Capture the cell that displays the provided text and extract its [x, y] central coordinate. 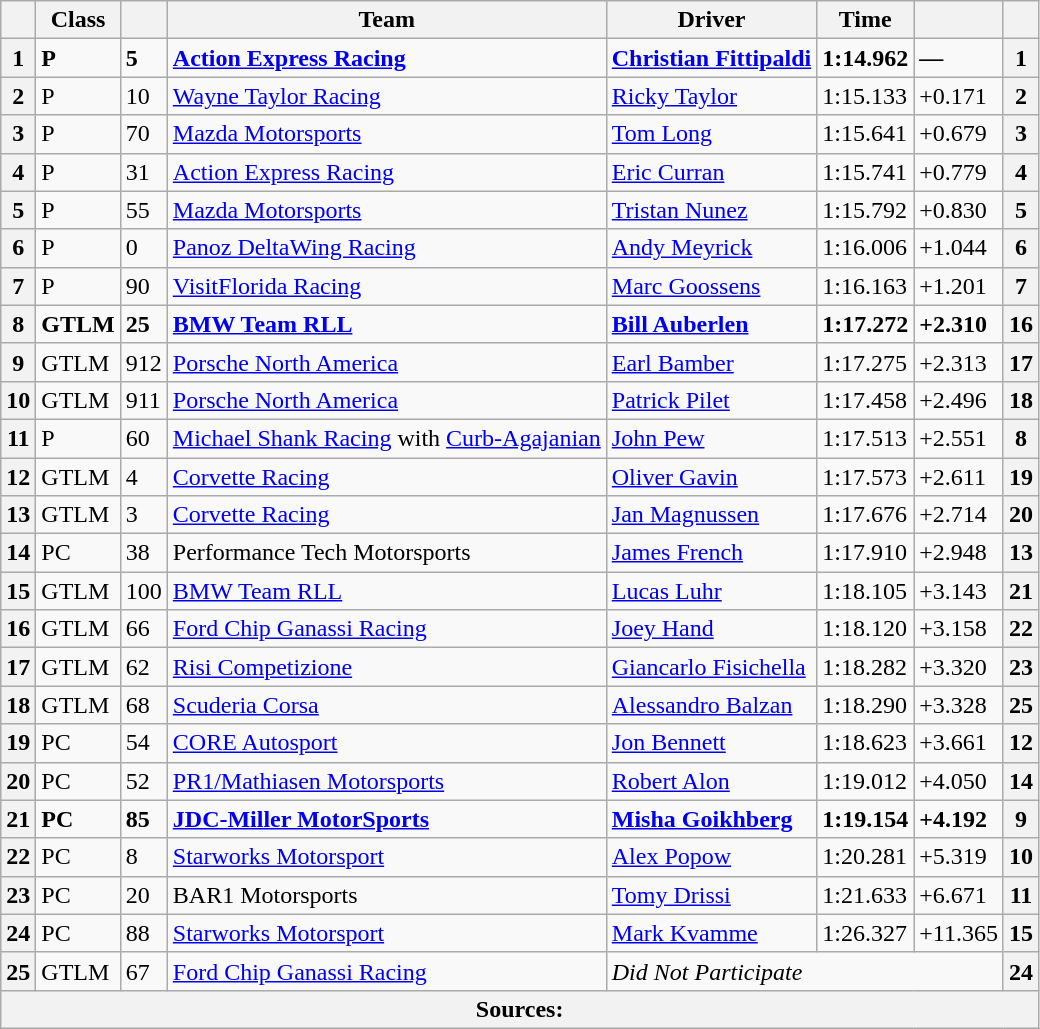
+2.948 [959, 553]
1:17.573 [866, 477]
+1.044 [959, 248]
Christian Fittipaldi [711, 58]
Risi Competizione [386, 667]
+6.671 [959, 895]
85 [144, 819]
Panoz DeltaWing Racing [386, 248]
+11.365 [959, 933]
54 [144, 743]
Driver [711, 20]
+2.313 [959, 362]
Team [386, 20]
Misha Goikhberg [711, 819]
Jon Bennett [711, 743]
Patrick Pilet [711, 400]
Michael Shank Racing with Curb-Agajanian [386, 438]
70 [144, 134]
1:18.282 [866, 667]
+4.192 [959, 819]
John Pew [711, 438]
Sources: [520, 1009]
Andy Meyrick [711, 248]
+1.201 [959, 286]
CORE Autosport [386, 743]
1:15.792 [866, 210]
James French [711, 553]
Class [78, 20]
Bill Auberlen [711, 324]
Scuderia Corsa [386, 705]
Did Not Participate [804, 971]
+2.611 [959, 477]
+0.171 [959, 96]
Tristan Nunez [711, 210]
Robert Alon [711, 781]
52 [144, 781]
Tomy Drissi [711, 895]
1:17.272 [866, 324]
1:18.290 [866, 705]
38 [144, 553]
Oliver Gavin [711, 477]
1:14.962 [866, 58]
Ricky Taylor [711, 96]
1:19.154 [866, 819]
Performance Tech Motorsports [386, 553]
88 [144, 933]
+3.661 [959, 743]
JDC-Miller MotorSports [386, 819]
1:19.012 [866, 781]
912 [144, 362]
— [959, 58]
Jan Magnussen [711, 515]
1:21.633 [866, 895]
Alessandro Balzan [711, 705]
911 [144, 400]
+0.679 [959, 134]
+5.319 [959, 857]
100 [144, 591]
1:15.133 [866, 96]
+3.328 [959, 705]
1:18.120 [866, 629]
68 [144, 705]
+2.714 [959, 515]
Earl Bamber [711, 362]
67 [144, 971]
Time [866, 20]
+4.050 [959, 781]
+2.310 [959, 324]
Alex Popow [711, 857]
+3.320 [959, 667]
0 [144, 248]
62 [144, 667]
1:17.458 [866, 400]
+2.551 [959, 438]
BAR1 Motorsports [386, 895]
VisitFlorida Racing [386, 286]
1:18.623 [866, 743]
Lucas Luhr [711, 591]
1:18.105 [866, 591]
1:17.275 [866, 362]
90 [144, 286]
Wayne Taylor Racing [386, 96]
1:26.327 [866, 933]
+3.143 [959, 591]
Mark Kvamme [711, 933]
66 [144, 629]
1:17.910 [866, 553]
1:15.741 [866, 172]
+2.496 [959, 400]
PR1/Mathiasen Motorsports [386, 781]
1:17.513 [866, 438]
60 [144, 438]
+0.830 [959, 210]
Joey Hand [711, 629]
1:16.163 [866, 286]
1:20.281 [866, 857]
1:17.676 [866, 515]
55 [144, 210]
1:15.641 [866, 134]
+3.158 [959, 629]
1:16.006 [866, 248]
Giancarlo Fisichella [711, 667]
31 [144, 172]
Eric Curran [711, 172]
Marc Goossens [711, 286]
Tom Long [711, 134]
+0.779 [959, 172]
